Output the (X, Y) coordinate of the center of the cell containing the given text.  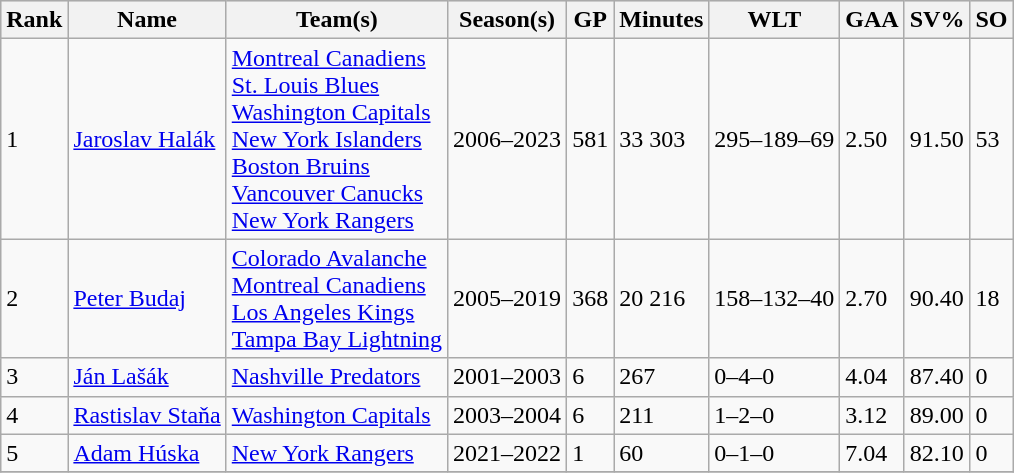
158–132–40 (774, 298)
Jaroslav Halák (147, 139)
60 (662, 453)
Montreal CanadiensSt. Louis BluesWashington CapitalsNew York IslandersBoston BruinsVancouver CanucksNew York Rangers (336, 139)
3.12 (872, 415)
Team(s) (336, 20)
GAA (872, 20)
2001–2003 (508, 377)
3 (34, 377)
295–189–69 (774, 139)
2021–2022 (508, 453)
Name (147, 20)
Rastislav Staňa (147, 415)
2 (34, 298)
0–4–0 (774, 377)
Washington Capitals (336, 415)
5 (34, 453)
82.10 (937, 453)
211 (662, 415)
368 (590, 298)
581 (590, 139)
2006–2023 (508, 139)
90.40 (937, 298)
Nashville Predators (336, 377)
SV% (937, 20)
87.40 (937, 377)
Ján Lašák (147, 377)
Adam Húska (147, 453)
33 303 (662, 139)
18 (992, 298)
4 (34, 415)
Minutes (662, 20)
89.00 (937, 415)
91.50 (937, 139)
Season(s) (508, 20)
7.04 (872, 453)
267 (662, 377)
New York Rangers (336, 453)
2003–2004 (508, 415)
0–1–0 (774, 453)
Colorado AvalancheMontreal CanadiensLos Angeles KingsTampa Bay Lightning (336, 298)
53 (992, 139)
WLT (774, 20)
4.04 (872, 377)
2005–2019 (508, 298)
20 216 (662, 298)
2.50 (872, 139)
Rank (34, 20)
2.70 (872, 298)
SO (992, 20)
1–2–0 (774, 415)
GP (590, 20)
Peter Budaj (147, 298)
